Determine the (X, Y) coordinate at the center of the cell enclosing the given text.  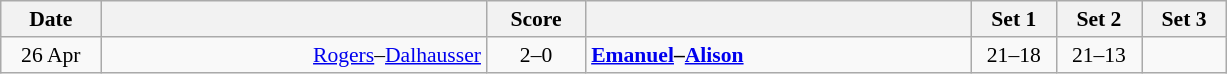
2–0 (536, 55)
Set 1 (1014, 19)
21–13 (1098, 55)
21–18 (1014, 55)
Score (536, 19)
Set 2 (1098, 19)
Date (51, 19)
26 Apr (51, 55)
Set 3 (1184, 19)
Rogers–Dalhausser (294, 55)
Emanuel–Alison (778, 55)
